For the text-containing cell, return its midpoint in [x, y] coordinate format. 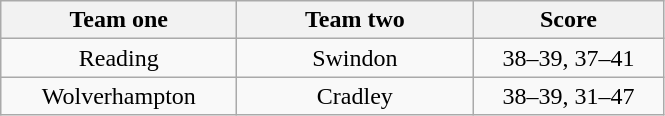
Team one [119, 20]
Swindon [355, 58]
38–39, 31–47 [568, 96]
Wolverhampton [119, 96]
Team two [355, 20]
38–39, 37–41 [568, 58]
Score [568, 20]
Reading [119, 58]
Cradley [355, 96]
